Output the [x, y] coordinate of the center of the cell containing the given text.  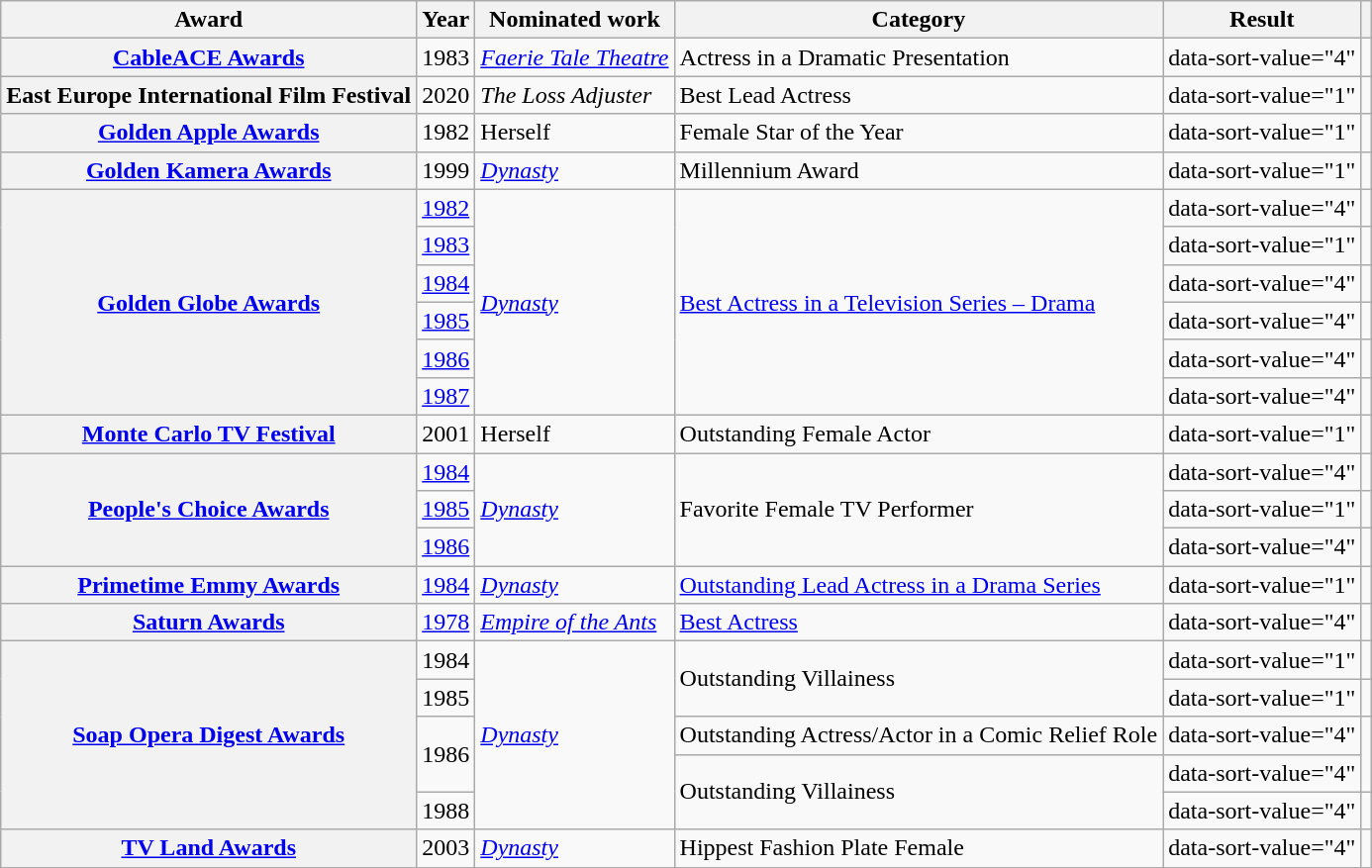
East Europe International Film Festival [209, 95]
Actress in a Dramatic Presentation [919, 57]
Year [445, 20]
Golden Globe Awards [209, 302]
2001 [445, 434]
Best Actress [919, 623]
1999 [445, 170]
Primetime Emmy Awards [209, 585]
Nominated work [574, 20]
Golden Apple Awards [209, 133]
Best Actress in a Television Series – Drama [919, 302]
Best Lead Actress [919, 95]
Category [919, 20]
The Loss Adjuster [574, 95]
Golden Kamera Awards [209, 170]
Monte Carlo TV Festival [209, 434]
Soap Opera Digest Awards [209, 735]
Faerie Tale Theatre [574, 57]
Award [209, 20]
Favorite Female TV Performer [919, 510]
Empire of the Ants [574, 623]
Outstanding Female Actor [919, 434]
1988 [445, 811]
Female Star of the Year [919, 133]
Result [1262, 20]
Millennium Award [919, 170]
2020 [445, 95]
Outstanding Actress/Actor in a Comic Relief Role [919, 735]
CableACE Awards [209, 57]
People's Choice Awards [209, 510]
2003 [445, 848]
1978 [445, 623]
1987 [445, 396]
Hippest Fashion Plate Female [919, 848]
TV Land Awards [209, 848]
Outstanding Lead Actress in a Drama Series [919, 585]
Saturn Awards [209, 623]
